Determine the (X, Y) coordinate at the center of the cell enclosing the given text.  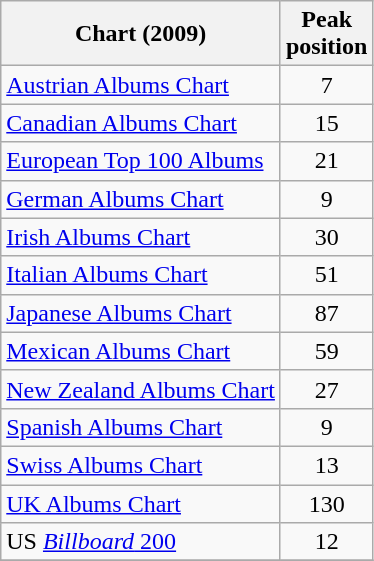
Spanish Albums Chart (141, 427)
German Albums Chart (141, 199)
Peakposition (326, 34)
Irish Albums Chart (141, 237)
Chart (2009) (141, 34)
12 (326, 542)
15 (326, 123)
27 (326, 389)
30 (326, 237)
7 (326, 85)
Swiss Albums Chart (141, 465)
51 (326, 275)
UK Albums Chart (141, 503)
87 (326, 313)
59 (326, 351)
Austrian Albums Chart (141, 85)
New Zealand Albums Chart (141, 389)
Japanese Albums Chart (141, 313)
Mexican Albums Chart (141, 351)
US Billboard 200 (141, 542)
21 (326, 161)
Canadian Albums Chart (141, 123)
European Top 100 Albums (141, 161)
130 (326, 503)
Italian Albums Chart (141, 275)
13 (326, 465)
